Scan for the cell matching the given text and deliver its (x, y) coordinate at center. 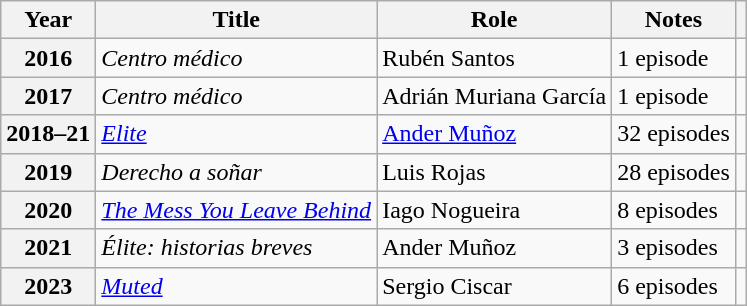
8 episodes (674, 210)
6 episodes (674, 286)
The Mess You Leave Behind (236, 210)
Notes (674, 20)
2016 (48, 58)
2019 (48, 172)
2017 (48, 96)
Muted (236, 286)
Adrián Muriana García (494, 96)
3 episodes (674, 248)
Élite: historias breves (236, 248)
Luis Rojas (494, 172)
Elite (236, 134)
2020 (48, 210)
28 episodes (674, 172)
Iago Nogueira (494, 210)
Year (48, 20)
Role (494, 20)
Sergio Ciscar (494, 286)
Derecho a soñar (236, 172)
2023 (48, 286)
2021 (48, 248)
32 episodes (674, 134)
2018–21 (48, 134)
Title (236, 20)
Rubén Santos (494, 58)
